Search for the cell housing the specified text and yield its (x, y) center coordinate. 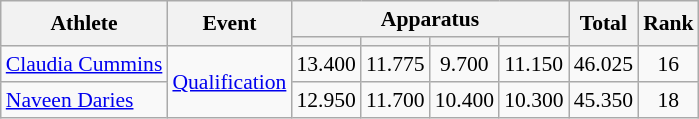
Total (604, 24)
13.400 (326, 64)
Qualification (229, 82)
11.700 (396, 100)
Claudia Cummins (84, 64)
10.400 (464, 100)
12.950 (326, 100)
16 (668, 64)
11.150 (534, 64)
Apparatus (430, 19)
9.700 (464, 64)
10.300 (534, 100)
Event (229, 24)
46.025 (604, 64)
Athlete (84, 24)
Rank (668, 24)
Naveen Daries (84, 100)
45.350 (604, 100)
18 (668, 100)
11.775 (396, 64)
